Scan for the cell matching the given text and deliver its [x, y] coordinate at center. 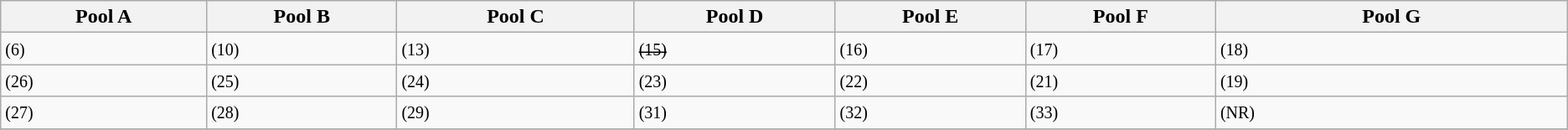
(15) [735, 49]
(10) [302, 49]
(18) [1391, 49]
(22) [930, 81]
(NR) [1391, 112]
(29) [516, 112]
(25) [302, 81]
(6) [104, 49]
Pool E [930, 17]
(26) [104, 81]
(31) [735, 112]
Pool A [104, 17]
Pool C [516, 17]
(23) [735, 81]
Pool F [1121, 17]
Pool D [735, 17]
(21) [1121, 81]
(32) [930, 112]
(13) [516, 49]
(33) [1121, 112]
(24) [516, 81]
(16) [930, 49]
(17) [1121, 49]
Pool G [1391, 17]
(19) [1391, 81]
Pool B [302, 17]
(27) [104, 112]
(28) [302, 112]
